Search for the cell housing the specified text and yield its [x, y] center coordinate. 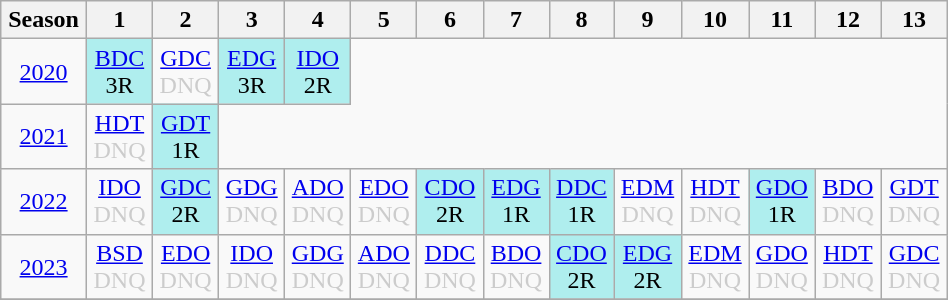
3 [252, 20]
4 [318, 20]
12 [848, 20]
GDODNQ [782, 266]
EDG2R [648, 266]
2021 [44, 136]
13 [914, 20]
GDC2R [186, 202]
Season [44, 20]
10 [715, 20]
7 [516, 20]
5 [384, 20]
11 [782, 20]
EDG3R [252, 72]
GDTDNQ [914, 202]
6 [450, 20]
DDC1R [582, 202]
DDCDNQ [450, 266]
GDO1R [782, 202]
9 [648, 20]
BDC3R [119, 72]
EDG1R [516, 202]
2 [186, 20]
8 [582, 20]
IDO2R [318, 72]
2023 [44, 266]
BSDDNQ [119, 266]
GDT1R [186, 136]
2022 [44, 202]
1 [119, 20]
2020 [44, 72]
